Extract the (X, Y) coordinate from the center of the cell holding the provided text.  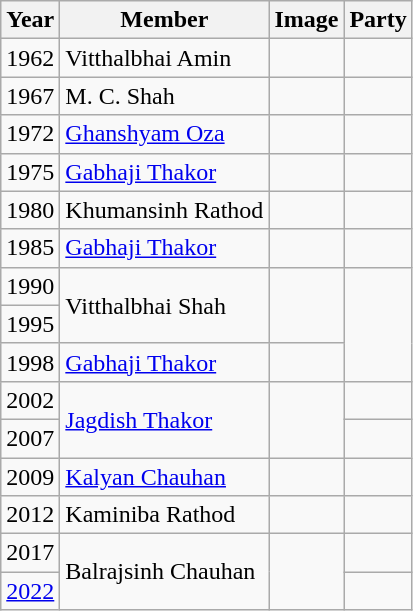
2007 (30, 438)
Member (164, 20)
Kalyan Chauhan (164, 477)
1975 (30, 172)
Year (30, 20)
1962 (30, 58)
Jagdish Thakor (164, 419)
1980 (30, 210)
1995 (30, 324)
1990 (30, 286)
Ghanshyam Oza (164, 134)
Vitthalbhai Shah (164, 305)
Kaminiba Rathod (164, 515)
Balrajsinh Chauhan (164, 572)
1998 (30, 362)
Image (306, 20)
1967 (30, 96)
2002 (30, 400)
M. C. Shah (164, 96)
2022 (30, 591)
2012 (30, 515)
1972 (30, 134)
2017 (30, 553)
1985 (30, 248)
Khumansinh Rathod (164, 210)
Party (378, 20)
2009 (30, 477)
Vitthalbhai Amin (164, 58)
